Capture the cell that displays the provided text and extract its [X, Y] central coordinate. 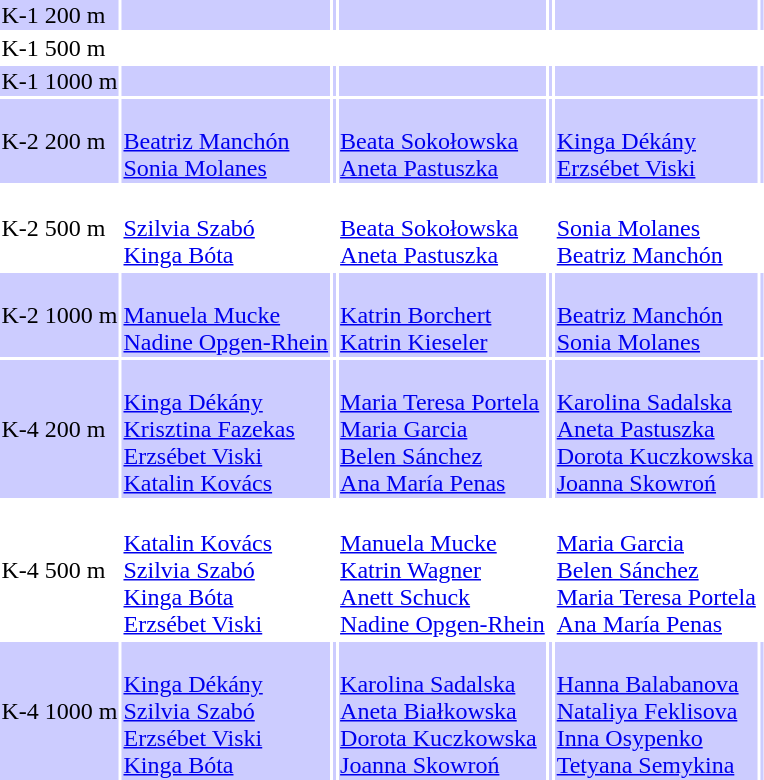
Szilvia SzabóKinga Bóta [226, 228]
K-2 500 m [60, 228]
Maria Teresa PortelaMaria GarciaBelen SánchezAna María Penas [443, 429]
K-1 500 m [60, 48]
K-1 1000 m [60, 81]
K-2 200 m [60, 141]
Katalin KovácsSzilvia SzabóKinga BótaErzsébet Viski [226, 570]
Maria GarciaBelen SánchezMaria Teresa PortelaAna María Penas [656, 570]
Karolina SadalskaAneta BiałkowskaDorota KuczkowskaJoanna Skowroń [443, 711]
Kinga DékányErzsébet Viski [656, 141]
K-2 1000 m [60, 315]
Manuela MuckeNadine Opgen-Rhein [226, 315]
K-4 500 m [60, 570]
K-4 200 m [60, 429]
K-4 1000 m [60, 711]
K-1 200 m [60, 15]
Kinga DékánySzilvia SzabóErzsébet ViskiKinga Bóta [226, 711]
Katrin BorchertKatrin Kieseler [443, 315]
Sonia MolanesBeatriz Manchón [656, 228]
Karolina SadalskaAneta PastuszkaDorota KuczkowskaJoanna Skowroń [656, 429]
Kinga DékányKrisztina FazekasErzsébet ViskiKatalin Kovács [226, 429]
Manuela MuckeKatrin WagnerAnett SchuckNadine Opgen-Rhein [443, 570]
Hanna BalabanovaNataliya FeklisovaInna OsypenkoTetyana Semykina [656, 711]
